Identify which cell holds the provided text, then report its (x, y) central coordinate. 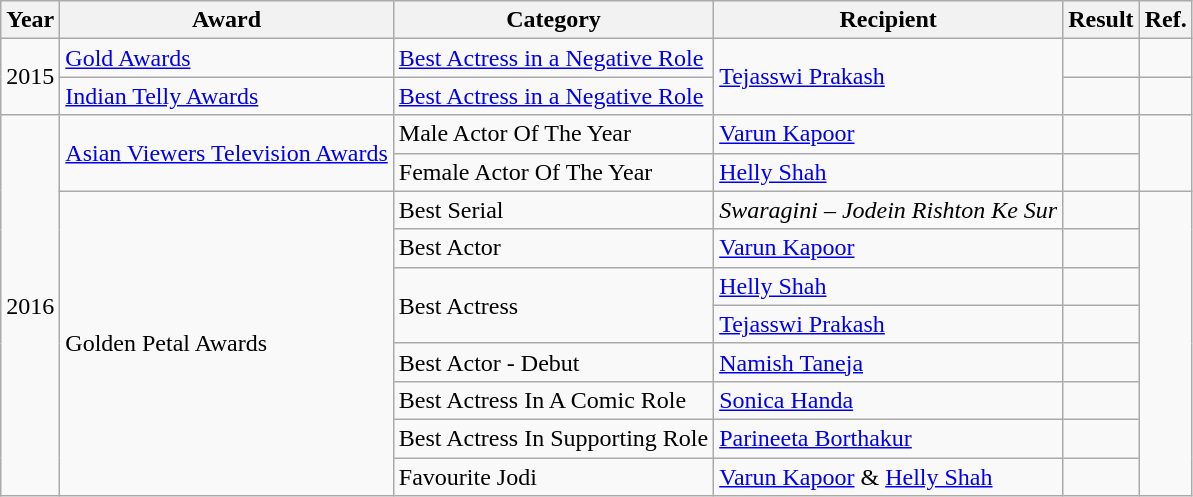
Golden Petal Awards (226, 343)
Best Actress (553, 305)
Ref. (1166, 20)
Swaragini – Jodein Rishton Ke Sur (888, 210)
Asian Viewers Television Awards (226, 153)
Indian Telly Awards (226, 96)
2016 (30, 306)
Sonica Handa (888, 400)
Male Actor Of The Year (553, 134)
Favourite Jodi (553, 477)
Year (30, 20)
Best Actress In Supporting Role (553, 438)
2015 (30, 77)
Varun Kapoor & Helly Shah (888, 477)
Category (553, 20)
Gold Awards (226, 58)
Female Actor Of The Year (553, 172)
Namish Taneja (888, 362)
Best Serial (553, 210)
Parineeta Borthakur (888, 438)
Recipient (888, 20)
Award (226, 20)
Result (1101, 20)
Best Actor (553, 248)
Best Actress In A Comic Role (553, 400)
Best Actor - Debut (553, 362)
